Detect which cell encompasses the target text, then output its (x, y) center coordinate. 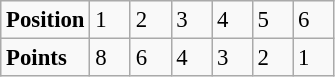
Position (46, 20)
Points (46, 58)
8 (110, 58)
5 (272, 20)
